Find where the given text appears and provide that cell's center as (X, Y) coordinate. 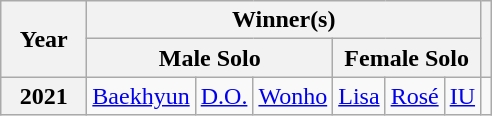
Winner(s) (284, 20)
2021 (44, 96)
Lisa (359, 96)
IU (462, 96)
Female Solo (407, 58)
Male Solo (210, 58)
Rosé (414, 96)
Wonho (293, 96)
Year (44, 39)
D.O. (224, 96)
Baekhyun (141, 96)
